From the cell containing the given text, extract its center point as [X, Y] coordinate. 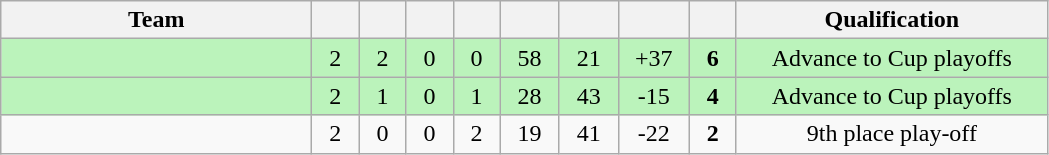
Team [156, 20]
43 [588, 96]
21 [588, 58]
9th place play-off [892, 134]
6 [712, 58]
41 [588, 134]
+37 [654, 58]
28 [530, 96]
4 [712, 96]
58 [530, 58]
Qualification [892, 20]
-15 [654, 96]
-22 [654, 134]
19 [530, 134]
